Find where the given text appears and provide that cell's center as (x, y) coordinate. 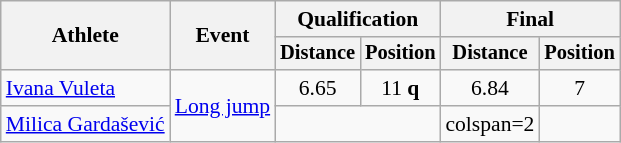
Athlete (86, 36)
6.65 (318, 88)
11 q (400, 88)
Long jump (222, 106)
Ivana Vuleta (86, 88)
Qualification (358, 19)
Event (222, 36)
colspan=2 (490, 124)
6.84 (490, 88)
7 (579, 88)
Final (530, 19)
Milica Gardašević (86, 124)
